Locate the cell with the specified text and output its (X, Y) center coordinate. 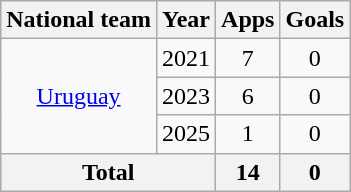
Total (108, 172)
2021 (186, 58)
National team (79, 20)
14 (248, 172)
Goals (315, 20)
Uruguay (79, 96)
Apps (248, 20)
7 (248, 58)
2023 (186, 96)
Year (186, 20)
2025 (186, 134)
1 (248, 134)
6 (248, 96)
